For the text-containing cell, return its midpoint in (X, Y) coordinate format. 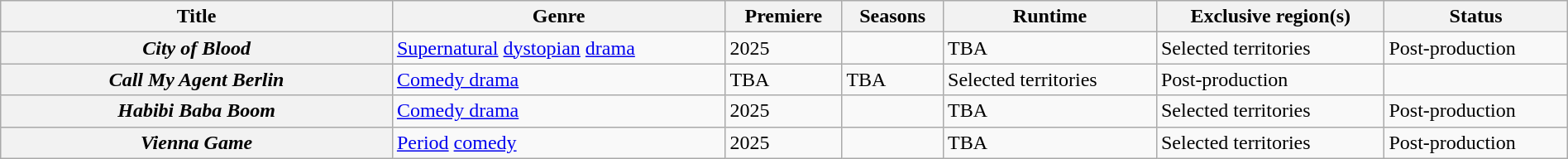
Exclusive region(s) (1270, 17)
Status (1475, 17)
Supernatural dystopian drama (558, 48)
Genre (558, 17)
Vienna Game (197, 142)
City of Blood (197, 48)
Seasons (893, 17)
Runtime (1050, 17)
Habibi Baba Boom (197, 111)
Title (197, 17)
Call My Agent Berlin (197, 79)
Period comedy (558, 142)
Premiere (784, 17)
